Output the [X, Y] coordinate of the center of the cell containing the given text.  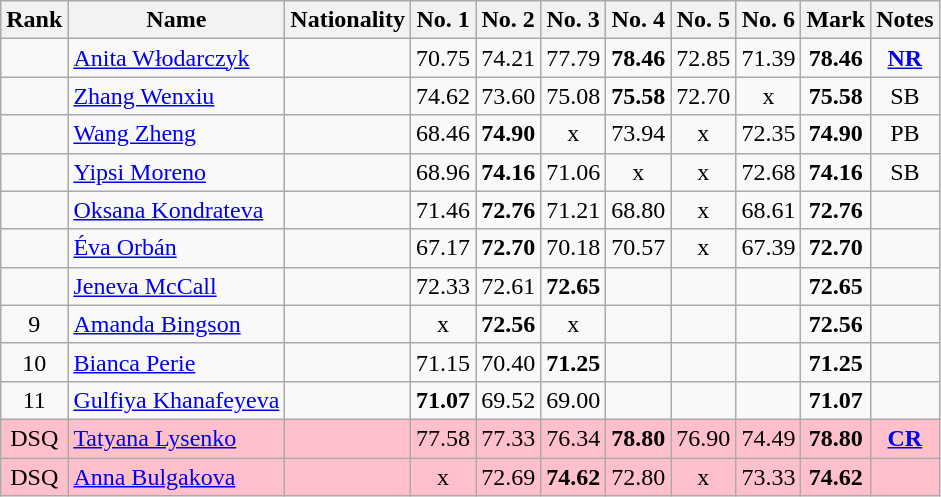
9 [34, 324]
76.90 [704, 438]
70.75 [444, 58]
Amanda Bingson [176, 324]
67.39 [768, 248]
Notes [905, 20]
68.96 [444, 172]
69.00 [574, 400]
72.85 [704, 58]
77.79 [574, 58]
77.33 [508, 438]
75.08 [574, 96]
NR [905, 58]
Anna Bulgakova [176, 477]
No. 6 [768, 20]
72.68 [768, 172]
72.33 [444, 286]
71.21 [574, 210]
CR [905, 438]
11 [34, 400]
71.46 [444, 210]
72.69 [508, 477]
72.80 [638, 477]
Gulfiya Khanafeyeva [176, 400]
No. 1 [444, 20]
PB [905, 134]
Bianca Perie [176, 362]
73.33 [768, 477]
10 [34, 362]
No. 2 [508, 20]
No. 3 [574, 20]
71.06 [574, 172]
Zhang Wenxiu [176, 96]
70.40 [508, 362]
Mark [836, 20]
No. 4 [638, 20]
Jeneva McCall [176, 286]
71.39 [768, 58]
72.61 [508, 286]
69.52 [508, 400]
73.60 [508, 96]
68.46 [444, 134]
Éva Orbán [176, 248]
70.18 [574, 248]
76.34 [574, 438]
77.58 [444, 438]
Rank [34, 20]
Nationality [348, 20]
Anita Włodarczyk [176, 58]
Wang Zheng [176, 134]
71.15 [444, 362]
74.49 [768, 438]
Oksana Kondrateva [176, 210]
68.61 [768, 210]
72.35 [768, 134]
68.80 [638, 210]
70.57 [638, 248]
Tatyana Lysenko [176, 438]
Name [176, 20]
74.21 [508, 58]
73.94 [638, 134]
67.17 [444, 248]
Yipsi Moreno [176, 172]
No. 5 [704, 20]
